Pinpoint the cell where the given text exists, returning its [x, y] midpoint coordinate. 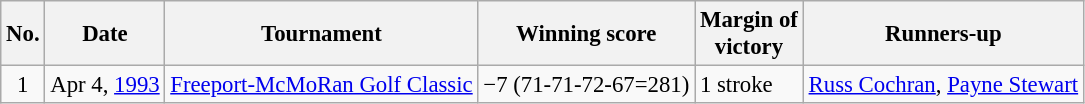
Freeport-McMoRan Golf Classic [322, 85]
Apr 4, 1993 [105, 85]
Tournament [322, 34]
1 [23, 85]
1 stroke [750, 85]
Runners-up [943, 34]
Russ Cochran, Payne Stewart [943, 85]
Margin ofvictory [750, 34]
Winning score [586, 34]
Date [105, 34]
No. [23, 34]
−7 (71-71-72-67=281) [586, 85]
